Determine the (x, y) coordinate at the center of the cell enclosing the given text.  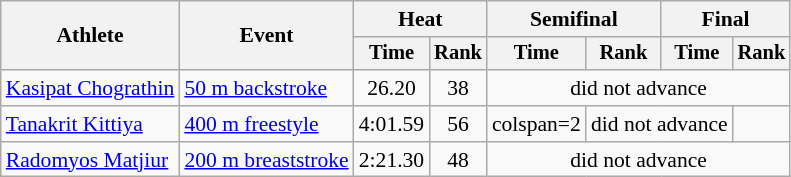
50 m backstroke (266, 88)
Kasipat Chograthin (90, 88)
Event (266, 36)
Athlete (90, 36)
38 (458, 88)
56 (458, 124)
400 m freestyle (266, 124)
Final (726, 19)
colspan=2 (536, 124)
26.20 (392, 88)
Heat (420, 19)
Semifinal (574, 19)
Tanakrit Kittiya (90, 124)
4:01.59 (392, 124)
